Scan for the cell matching the given text and deliver its (x, y) coordinate at center. 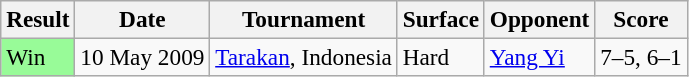
Score (641, 19)
Result (38, 19)
Tournament (304, 19)
Hard (440, 57)
Surface (440, 19)
Yang Yi (539, 57)
Tarakan, Indonesia (304, 57)
Win (38, 57)
10 May 2009 (142, 57)
Opponent (539, 19)
Date (142, 19)
7–5, 6–1 (641, 57)
